Output the [X, Y] coordinate of the center of the cell containing the given text.  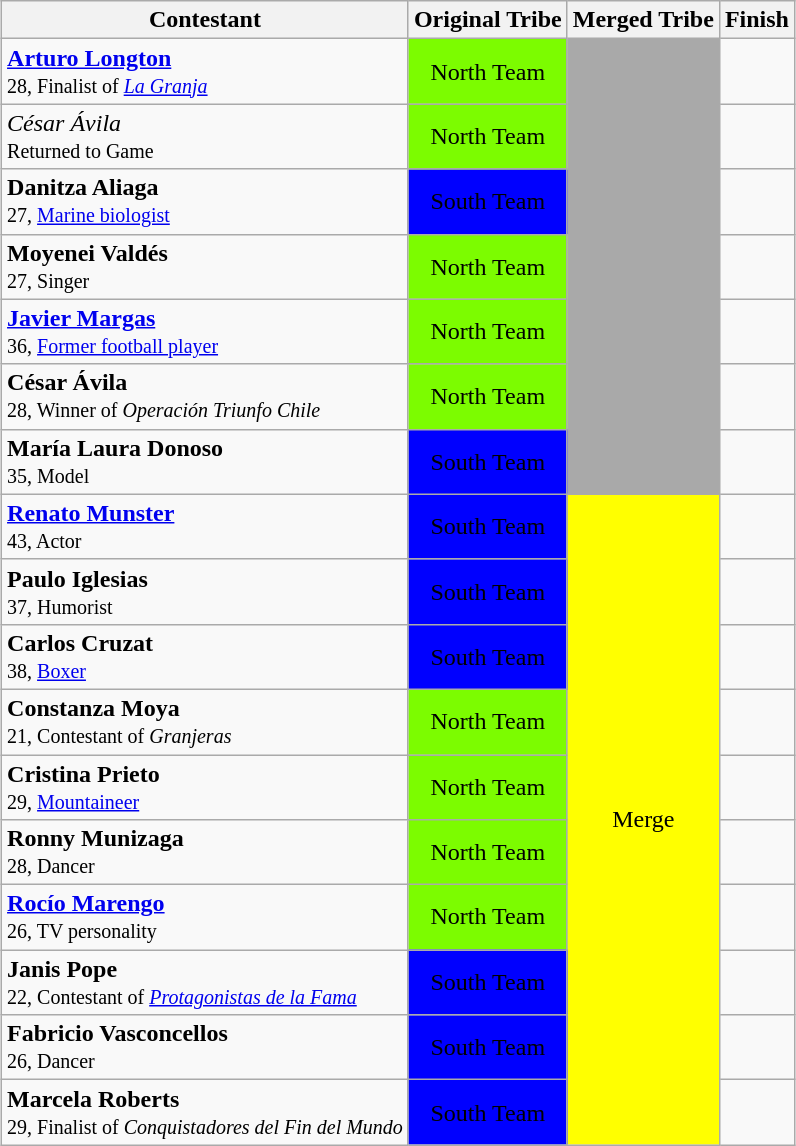
César ÁvilaReturned to Game [206, 136]
Constanza Moya21, Contestant of Granjeras [206, 722]
Carlos Cruzat38, Boxer [206, 656]
Renato Munster43, Actor [206, 526]
Cristina Prieto29, Mountaineer [206, 786]
Merged Tribe [643, 20]
Merge [643, 820]
Contestant [206, 20]
Paulo Iglesias37, Humorist [206, 592]
Janis Pope22, Contestant of Protagonistas de la Fama [206, 982]
Arturo Longton28, Finalist of La Granja [206, 72]
César Ávila28, Winner of Operación Triunfo Chile [206, 396]
Moyenei Valdés27, Singer [206, 266]
Danitza Aliaga27, Marine biologist [206, 202]
Original Tribe [488, 20]
Fabricio Vasconcellos26, Dancer [206, 1048]
Finish [756, 20]
Marcela Roberts29, Finalist of Conquistadores del Fin del Mundo [206, 1112]
Javier Margas36, Former football player [206, 332]
Ronny Munizaga28, Dancer [206, 852]
Rocío Marengo26, TV personality [206, 918]
María Laura Donoso35, Model [206, 462]
